Identify which cell holds the provided text, then report its [X, Y] central coordinate. 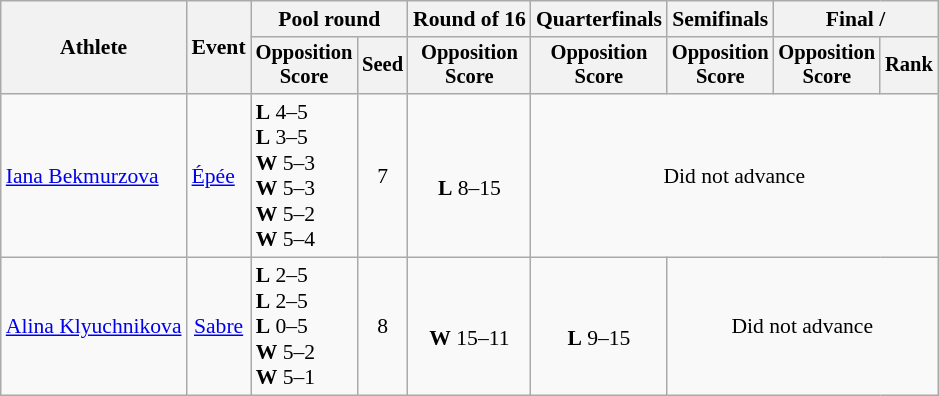
Quarterfinals [599, 19]
Épée [219, 176]
W 15–11 [470, 327]
Sabre [219, 327]
Iana Bekmurzova [94, 176]
L 8–15 [470, 176]
Alina Klyuchnikova [94, 327]
L 4–5 L 3–5 W 5–3 W 5–3 W 5–2 W 5–4 [304, 176]
7 [382, 176]
Athlete [94, 48]
Pool round [330, 19]
Semifinals [720, 19]
L 2–5 L 2–5 L 0–5 W 5–2 W 5–1 [304, 327]
Final / [855, 19]
8 [382, 327]
Round of 16 [470, 19]
Seed [382, 66]
Event [219, 48]
Rank [909, 66]
L 9–15 [599, 327]
